For the text-containing cell, return its midpoint in (x, y) coordinate format. 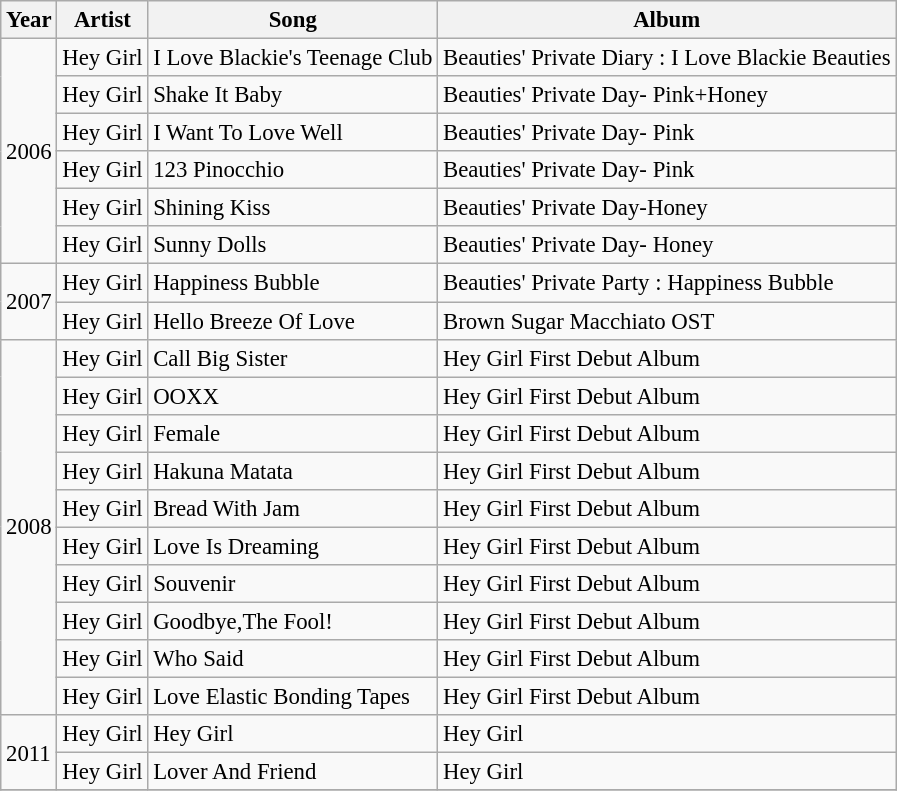
Beauties' Private Day- Honey (667, 245)
OOXX (293, 396)
2006 (29, 152)
Song (293, 20)
Beauties' Private Day- Pink+Honey (667, 95)
Beauties' Private Diary : I Love Blackie Beauties (667, 58)
Artist (102, 20)
Beauties' Private Day-Honey (667, 208)
Beauties' Private Party : Happiness Bubble (667, 283)
2011 (29, 752)
Female (293, 433)
2007 (29, 302)
Album (667, 20)
123 Pinocchio (293, 170)
Call Big Sister (293, 358)
Lover And Friend (293, 772)
Hakuna Matata (293, 471)
2008 (29, 527)
Shake It Baby (293, 95)
Happiness Bubble (293, 283)
Brown Sugar Macchiato OST (667, 321)
Sunny Dolls (293, 245)
I Want To Love Well (293, 133)
I Love Blackie's Teenage Club (293, 58)
Year (29, 20)
Goodbye,The Fool! (293, 621)
Love Elastic Bonding Tapes (293, 697)
Who Said (293, 659)
Love Is Dreaming (293, 546)
Bread With Jam (293, 509)
Shining Kiss (293, 208)
Souvenir (293, 584)
Hello Breeze Of Love (293, 321)
